Pinpoint the cell where the given text exists, returning its [X, Y] midpoint coordinate. 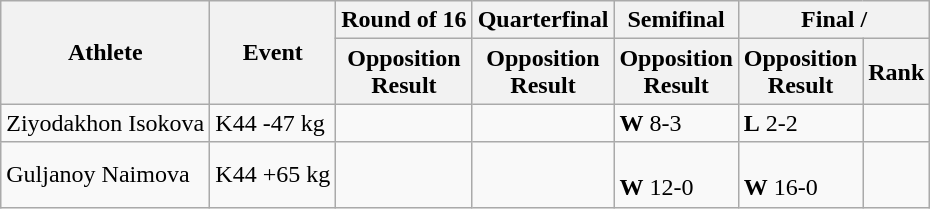
W 8-3 [676, 123]
Round of 16 [404, 20]
L 2-2 [800, 123]
W 12-0 [676, 174]
W 16-0 [800, 174]
Athlete [106, 52]
Final / [834, 20]
Event [273, 52]
K44 +65 kg [273, 174]
Rank [896, 72]
Ziyodakhon Isokova [106, 123]
Quarterfinal [543, 20]
Guljanoy Naimova [106, 174]
Semifinal [676, 20]
K44 -47 kg [273, 123]
